Capture the cell that displays the provided text and extract its [x, y] central coordinate. 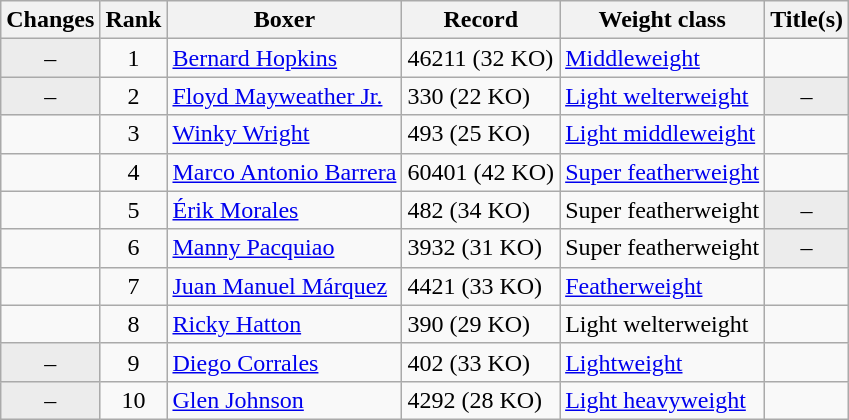
Title(s) [807, 20]
Light middleweight [662, 134]
10 [134, 400]
4421 (33 KO) [481, 286]
3 [134, 134]
Featherweight [662, 286]
Middleweight [662, 58]
Juan Manuel Márquez [284, 286]
390 (29 KO) [481, 324]
3932 (31 KO) [481, 248]
Diego Corrales [284, 362]
Manny Pacquiao [284, 248]
402 (33 KO) [481, 362]
Winky Wright [284, 134]
Light heavyweight [662, 400]
493 (25 KO) [481, 134]
1 [134, 58]
60401 (42 KO) [481, 172]
4292 (28 KO) [481, 400]
Glen Johnson [284, 400]
Record [481, 20]
Ricky Hatton [284, 324]
482 (34 KO) [481, 210]
Bernard Hopkins [284, 58]
6 [134, 248]
9 [134, 362]
Érik Morales [284, 210]
2 [134, 96]
8 [134, 324]
Rank [134, 20]
7 [134, 286]
Weight class [662, 20]
5 [134, 210]
4 [134, 172]
46211 (32 KO) [481, 58]
330 (22 KO) [481, 96]
Lightweight [662, 362]
Changes [50, 20]
Floyd Mayweather Jr. [284, 96]
Boxer [284, 20]
Marco Antonio Barrera [284, 172]
